Return the (X, Y) coordinate for the center point of the cell that contains the specified text.  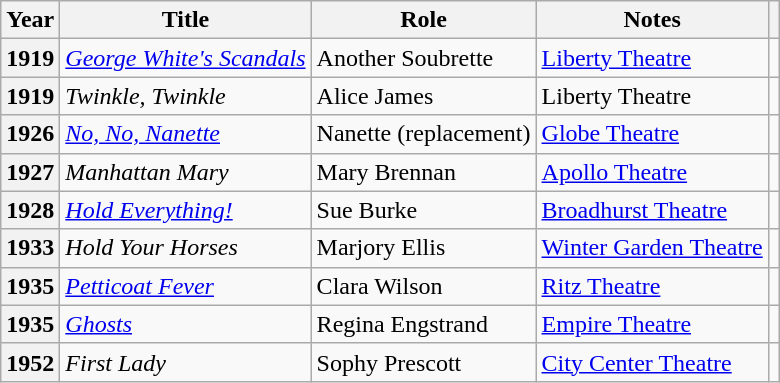
1926 (30, 134)
1952 (30, 362)
Alice James (424, 96)
No, No, Nanette (186, 134)
Winter Garden Theatre (652, 248)
First Lady (186, 362)
Hold Your Horses (186, 248)
Year (30, 20)
Petticoat Fever (186, 286)
1928 (30, 210)
Notes (652, 20)
Empire Theatre (652, 324)
Sophy Prescott (424, 362)
Regina Engstrand (424, 324)
1933 (30, 248)
Broadhurst Theatre (652, 210)
Mary Brennan (424, 172)
Title (186, 20)
Manhattan Mary (186, 172)
Role (424, 20)
Apollo Theatre (652, 172)
Twinkle, Twinkle (186, 96)
Ritz Theatre (652, 286)
George White's Scandals (186, 58)
Another Soubrette (424, 58)
City Center Theatre (652, 362)
Globe Theatre (652, 134)
Marjory Ellis (424, 248)
Nanette (replacement) (424, 134)
Sue Burke (424, 210)
Hold Everything! (186, 210)
1927 (30, 172)
Clara Wilson (424, 286)
Ghosts (186, 324)
